Return the [X, Y] coordinate for the center point of the cell that contains the specified text.  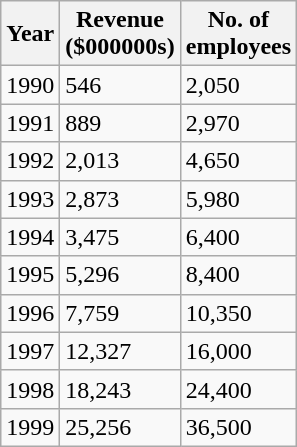
2,013 [120, 161]
18,243 [120, 389]
Revenue($000000s) [120, 34]
4,650 [238, 161]
16,000 [238, 351]
2,873 [120, 199]
5,980 [238, 199]
1994 [30, 237]
1999 [30, 427]
1990 [30, 85]
1997 [30, 351]
25,256 [120, 427]
1993 [30, 199]
1991 [30, 123]
5,296 [120, 275]
889 [120, 123]
10,350 [238, 313]
6,400 [238, 237]
1996 [30, 313]
36,500 [238, 427]
2,970 [238, 123]
24,400 [238, 389]
7,759 [120, 313]
No. ofemployees [238, 34]
1995 [30, 275]
2,050 [238, 85]
12,327 [120, 351]
Year [30, 34]
1992 [30, 161]
1998 [30, 389]
546 [120, 85]
8,400 [238, 275]
3,475 [120, 237]
